Provide the [x, y] coordinate of the cell's center where the given text is located.  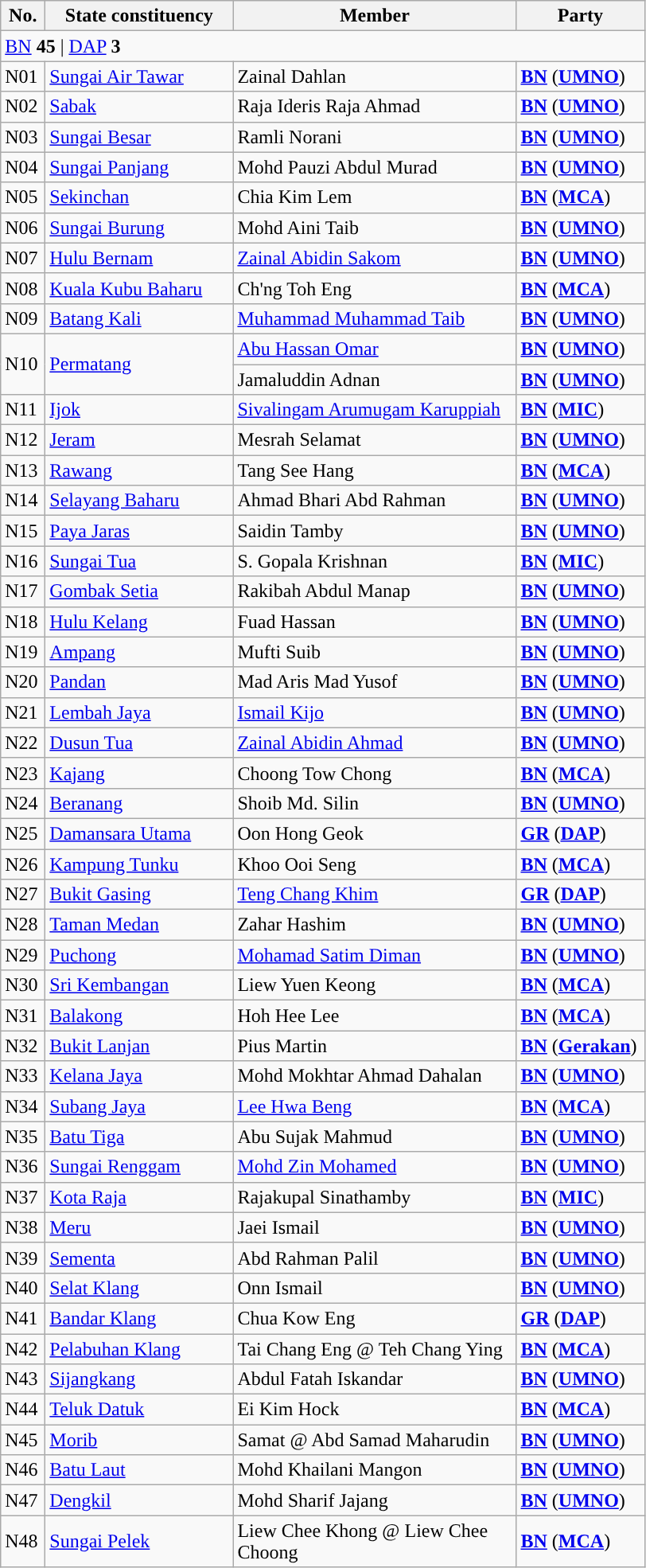
N10 [23, 364]
N17 [23, 591]
Beranang [139, 803]
Selayang Baharu [139, 501]
Abd Rahman Palil [375, 1258]
N15 [23, 531]
BN 45 | DAP 3 [323, 46]
Permatang [139, 364]
N37 [23, 1197]
Sungai Tua [139, 561]
Ramli Norani [375, 137]
Dusun Tua [139, 743]
N12 [23, 440]
N23 [23, 773]
Sabak [139, 107]
N42 [23, 1349]
Kampung Tunku [139, 864]
Batang Kali [139, 318]
Ei Kim Hock [375, 1410]
Subang Jaya [139, 1106]
Member [375, 16]
BN (Gerakan) [581, 1046]
N33 [23, 1076]
N19 [23, 652]
N40 [23, 1288]
N36 [23, 1167]
N11 [23, 410]
Mohd Mokhtar Ahmad Dahalan [375, 1076]
N39 [23, 1258]
Sungai Pelek [139, 1541]
Mohd Pauzi Abdul Murad [375, 167]
Zainal Dahlan [375, 76]
Mufti Suib [375, 652]
Bukit Gasing [139, 895]
Tang See Hang [375, 470]
Pelabuhan Klang [139, 1349]
N28 [23, 925]
Sungai Renggam [139, 1167]
Ch'ng Toh Eng [375, 288]
N44 [23, 1410]
N32 [23, 1046]
Pius Martin [375, 1046]
Liew Yuen Keong [375, 985]
N03 [23, 137]
Mohamad Satim Diman [375, 955]
N47 [23, 1500]
Gombak Setia [139, 591]
Mohd Khailani Mangon [375, 1470]
Onn Ismail [375, 1288]
N29 [23, 955]
N16 [23, 561]
Meru [139, 1227]
Sijangkang [139, 1379]
Abdul Fatah Iskandar [375, 1379]
Sri Kembangan [139, 985]
N08 [23, 288]
Jamaluddin Adnan [375, 380]
N46 [23, 1470]
Fuad Hassan [375, 622]
Liew Chee Khong @ Liew Chee Choong [375, 1541]
Samat @ Abd Samad Maharudin [375, 1440]
Jeram [139, 440]
N18 [23, 622]
Kelana Jaya [139, 1076]
Chia Kim Lem [375, 197]
Abu Hassan Omar [375, 349]
N34 [23, 1106]
Bandar Klang [139, 1318]
N04 [23, 167]
Kajang [139, 773]
Choong Tow Chong [375, 773]
Tai Chang Eng @ Teh Chang Ying [375, 1349]
Ismail Kijo [375, 712]
Shoib Md. Silin [375, 803]
Khoo Ooi Seng [375, 864]
Hulu Bernam [139, 258]
Zainal Abidin Ahmad [375, 743]
Teng Chang Khim [375, 895]
Kuala Kubu Baharu [139, 288]
N45 [23, 1440]
Ampang [139, 652]
No. [23, 16]
N05 [23, 197]
Selat Klang [139, 1288]
Sungai Air Tawar [139, 76]
Sungai Panjang [139, 167]
N02 [23, 107]
Raja Ideris Raja Ahmad [375, 107]
N27 [23, 895]
Taman Medan [139, 925]
Sekinchan [139, 197]
Muhammad Muhammad Taib [375, 318]
Mohd Aini Taib [375, 228]
Abu Sujak Mahmud [375, 1137]
Sungai Besar [139, 137]
N41 [23, 1318]
N20 [23, 682]
N14 [23, 501]
Mad Aris Mad Yusof [375, 682]
Rawang [139, 470]
Rakibah Abdul Manap [375, 591]
State constituency [139, 16]
N22 [23, 743]
N31 [23, 1016]
N48 [23, 1541]
Sementa [139, 1258]
Chua Kow Eng [375, 1318]
Bukit Lanjan [139, 1046]
N21 [23, 712]
N38 [23, 1227]
Sivalingam Arumugam Karuppiah [375, 410]
Morib [139, 1440]
N43 [23, 1379]
N06 [23, 228]
Oon Hong Geok [375, 833]
Paya Jaras [139, 531]
N26 [23, 864]
Puchong [139, 955]
Party [581, 16]
Pandan [139, 682]
Batu Laut [139, 1470]
N35 [23, 1137]
Zahar Hashim [375, 925]
Hoh Hee Lee [375, 1016]
Teluk Datuk [139, 1410]
N24 [23, 803]
Mohd Zin Mohamed [375, 1167]
Lembah Jaya [139, 712]
Dengkil [139, 1500]
Balakong [139, 1016]
N13 [23, 470]
Saidin Tamby [375, 531]
Rajakupal Sinathamby [375, 1197]
Lee Hwa Beng [375, 1106]
Batu Tiga [139, 1137]
N01 [23, 76]
Mohd Sharif Jajang [375, 1500]
N30 [23, 985]
Mesrah Selamat [375, 440]
Zainal Abidin Sakom [375, 258]
Damansara Utama [139, 833]
Kota Raja [139, 1197]
Sungai Burung [139, 228]
N25 [23, 833]
Ijok [139, 410]
S. Gopala Krishnan [375, 561]
N07 [23, 258]
Ahmad Bhari Abd Rahman [375, 501]
N09 [23, 318]
Hulu Kelang [139, 622]
Jaei Ismail [375, 1227]
